Identify which cell holds the provided text, then report its (X, Y) central coordinate. 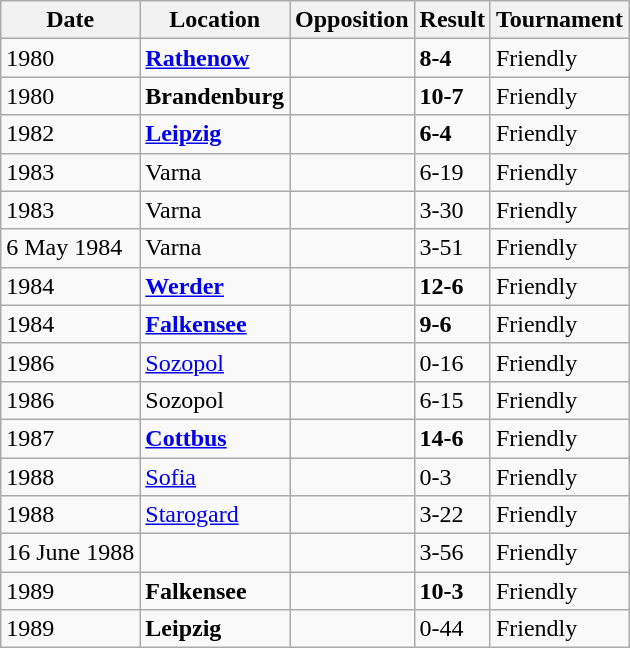
9-6 (452, 324)
Location (215, 20)
3-30 (452, 210)
3-56 (452, 553)
Tournament (559, 20)
8-4 (452, 58)
Starogard (215, 515)
Cottbus (215, 438)
1987 (70, 438)
Werder (215, 286)
Opposition (352, 20)
Brandenburg (215, 96)
Sofia (215, 477)
6 May 1984 (70, 248)
12-6 (452, 286)
Result (452, 20)
3-22 (452, 515)
0-3 (452, 477)
14-6 (452, 438)
1982 (70, 134)
Date (70, 20)
3-51 (452, 248)
10-7 (452, 96)
16 June 1988 (70, 553)
10-3 (452, 591)
Rathenow (215, 58)
6-15 (452, 400)
0-16 (452, 362)
0-44 (452, 629)
6-4 (452, 134)
6-19 (452, 172)
